Pinpoint the cell where the given text exists, returning its (X, Y) midpoint coordinate. 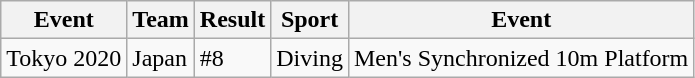
#8 (232, 58)
Sport (310, 20)
Diving (310, 58)
Tokyo 2020 (64, 58)
Team (161, 20)
Japan (161, 58)
Men's Synchronized 10m Platform (520, 58)
Result (232, 20)
